Locate the cell with the specified text and output its [X, Y] center coordinate. 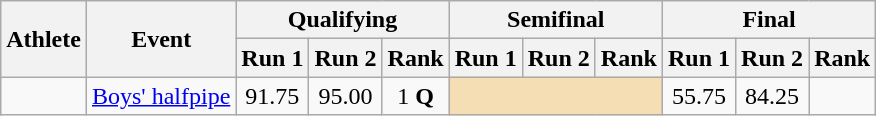
84.25 [772, 96]
95.00 [346, 96]
Athlete [44, 39]
Qualifying [342, 20]
Event [160, 39]
Boys' halfpipe [160, 96]
1 Q [416, 96]
Semifinal [556, 20]
Final [768, 20]
91.75 [272, 96]
55.75 [698, 96]
